Return the [X, Y] coordinate for the center point of the cell that contains the specified text.  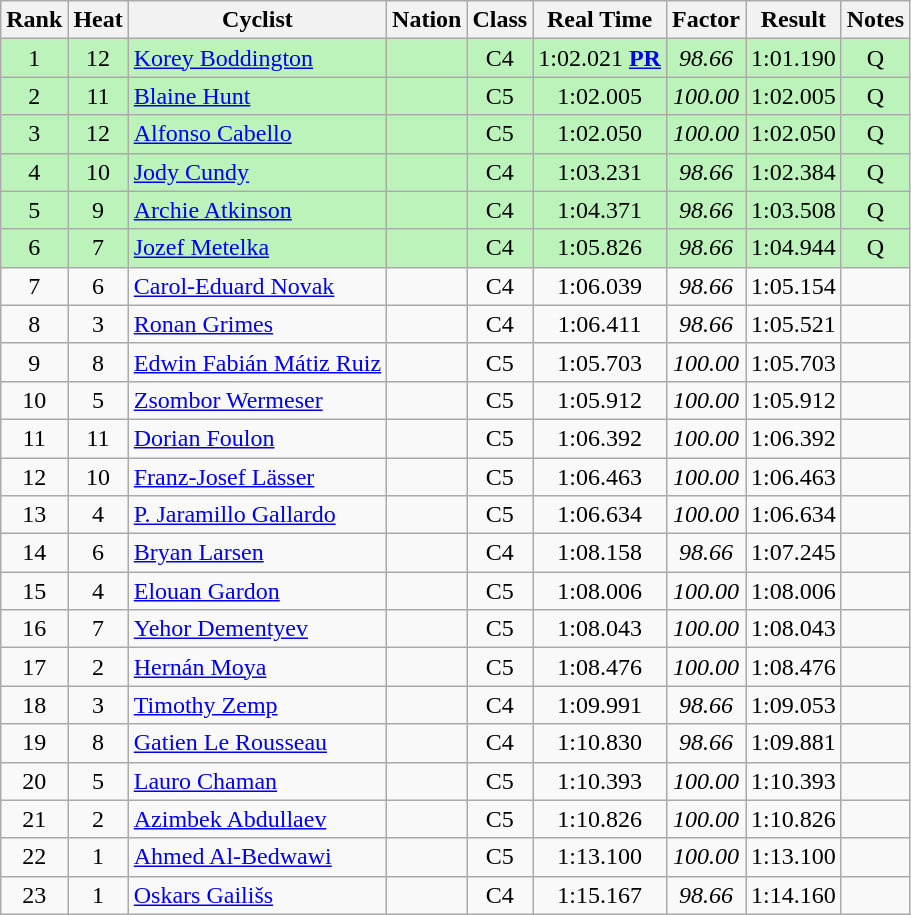
Timothy Zemp [257, 705]
Result [794, 20]
1:09.991 [600, 705]
Zsombor Wermeser [257, 400]
1:06.411 [600, 324]
Rank [34, 20]
Class [500, 20]
Oskars Gailišs [257, 895]
14 [34, 553]
17 [34, 667]
16 [34, 629]
20 [34, 781]
1:04.371 [600, 210]
1:05.826 [600, 248]
1:01.190 [794, 58]
Alfonso Cabello [257, 134]
15 [34, 591]
Elouan Gardon [257, 591]
Blaine Hunt [257, 96]
1:06.039 [600, 286]
1:02.384 [794, 172]
Jozef Metelka [257, 248]
1:10.830 [600, 743]
21 [34, 819]
1:07.245 [794, 553]
1:14.160 [794, 895]
Lauro Chaman [257, 781]
22 [34, 857]
23 [34, 895]
1:09.053 [794, 705]
Heat [98, 20]
Cyclist [257, 20]
P. Jaramillo Gallardo [257, 515]
1:05.521 [794, 324]
1:08.158 [600, 553]
Gatien Le Rousseau [257, 743]
1:09.881 [794, 743]
Azimbek Abdullaev [257, 819]
1:05.154 [794, 286]
Carol-Eduard Novak [257, 286]
1:02.021 PR [600, 58]
Ronan Grimes [257, 324]
Archie Atkinson [257, 210]
Franz-Josef Lässer [257, 477]
Dorian Foulon [257, 438]
1:03.508 [794, 210]
1:15.167 [600, 895]
1:03.231 [600, 172]
19 [34, 743]
Nation [427, 20]
Jody Cundy [257, 172]
Real Time [600, 20]
Notes [875, 20]
18 [34, 705]
1:04.944 [794, 248]
Edwin Fabián Mátiz Ruiz [257, 362]
Factor [706, 20]
Hernán Moya [257, 667]
Yehor Dementyev [257, 629]
Korey Boddington [257, 58]
Bryan Larsen [257, 553]
Ahmed Al-Bedwawi [257, 857]
13 [34, 515]
